Identify which cell holds the provided text, then report its (X, Y) central coordinate. 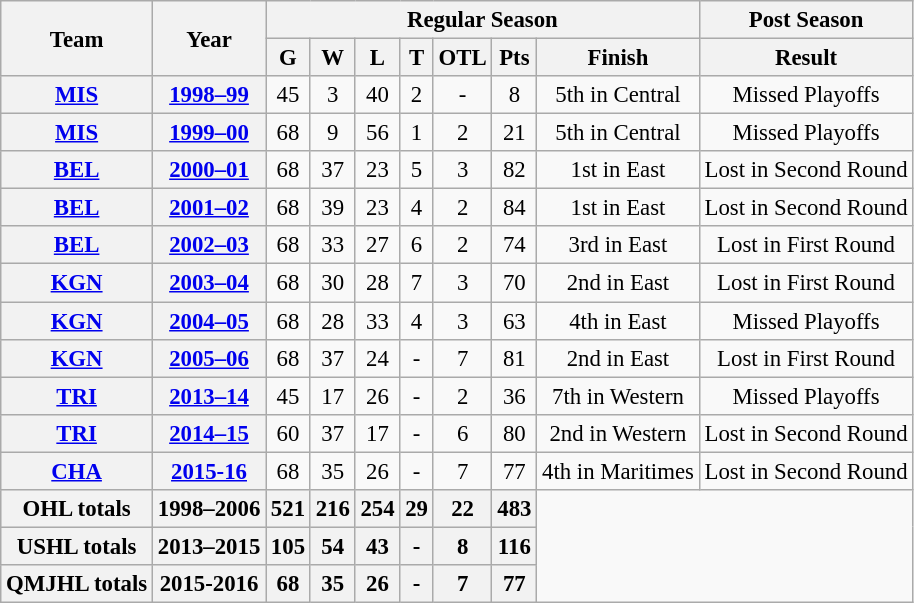
USHL totals (77, 546)
216 (332, 509)
30 (332, 283)
1998–2006 (208, 509)
2nd in Western (618, 433)
1998–99 (208, 95)
80 (514, 433)
81 (514, 358)
4th in East (618, 321)
74 (514, 245)
L (378, 58)
CHA (77, 471)
39 (332, 208)
G (288, 58)
40 (378, 95)
Regular Season (483, 20)
54 (332, 546)
OHL totals (77, 509)
2015-16 (208, 471)
2014–15 (208, 433)
2002–03 (208, 245)
Post Season (806, 20)
2001–02 (208, 208)
W (332, 58)
105 (288, 546)
2003–04 (208, 283)
Year (208, 38)
Team (77, 38)
1 (416, 133)
1999–00 (208, 133)
60 (288, 433)
63 (514, 321)
116 (514, 546)
43 (378, 546)
2013–14 (208, 396)
2000–01 (208, 170)
36 (514, 396)
27 (378, 245)
22 (462, 509)
Result (806, 58)
70 (514, 283)
T (416, 58)
OTL (462, 58)
2013–2015 (208, 546)
483 (514, 509)
82 (514, 170)
21 (514, 133)
84 (514, 208)
Finish (618, 58)
2005–06 (208, 358)
5 (416, 170)
7th in Western (618, 396)
521 (288, 509)
24 (378, 358)
4th in Maritimes (618, 471)
29 (416, 509)
3rd in East (618, 245)
2015-2016 (208, 584)
QMJHL totals (77, 584)
9 (332, 133)
254 (378, 509)
2004–05 (208, 321)
Pts (514, 58)
56 (378, 133)
